Pinpoint the cell where the given text exists, returning its [X, Y] midpoint coordinate. 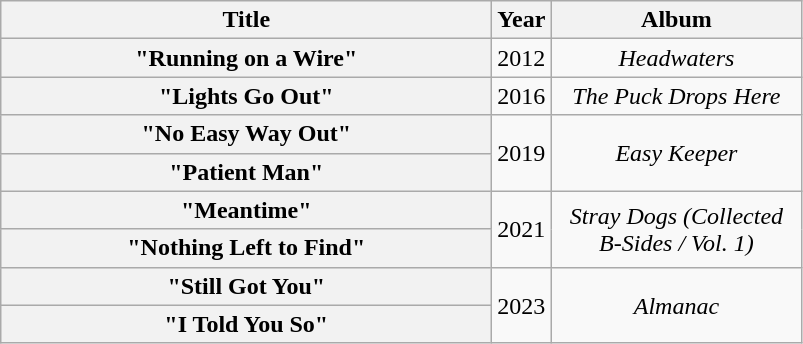
Stray Dogs (Collected B-Sides / Vol. 1) [676, 229]
"Still Got You" [246, 286]
"Running on a Wire" [246, 58]
"Meantime" [246, 210]
"Lights Go Out" [246, 96]
2019 [522, 153]
2023 [522, 305]
"I Told You So" [246, 324]
"Nothing Left to Find" [246, 248]
"No Easy Way Out" [246, 134]
Album [676, 20]
"Patient Man" [246, 172]
Title [246, 20]
2021 [522, 229]
Headwaters [676, 58]
Year [522, 20]
The Puck Drops Here [676, 96]
2012 [522, 58]
Easy Keeper [676, 153]
2016 [522, 96]
Almanac [676, 305]
